Locate the cell with the specified text and output its [X, Y] center coordinate. 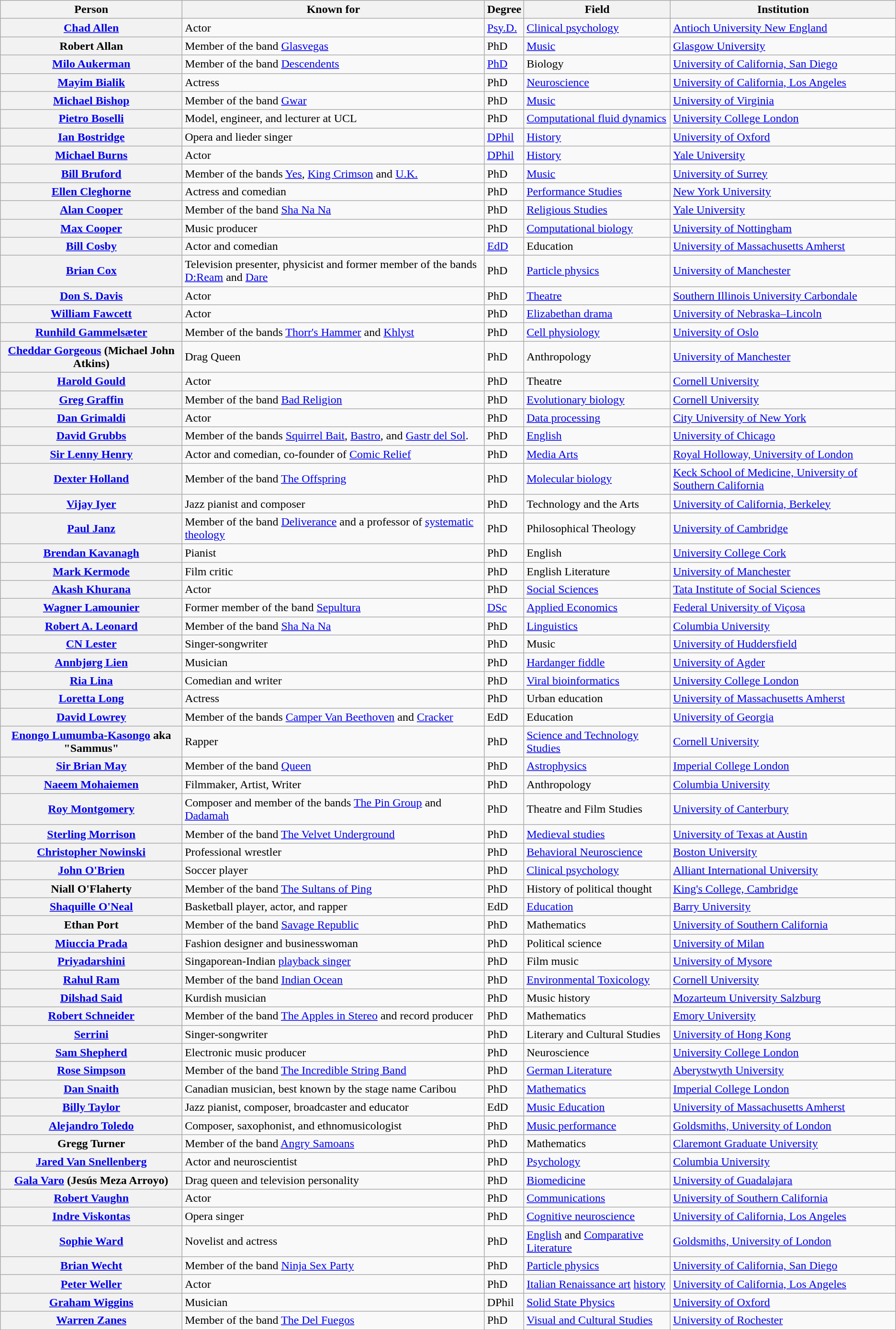
Brendan Kavanagh [91, 553]
Member of the band Queen [334, 766]
Bill Cosby [91, 246]
Solid State Physics [597, 1302]
Actor and comedian, co-founder of Comic Relief [334, 454]
Composer and member of the bands The Pin Group and Dadamah [334, 809]
Member of the bands Yes, King Crimson and U.K. [334, 173]
Rahul Ram [91, 980]
University of Rochester [783, 1320]
English and Comparative Literature [597, 1241]
Cheddar Gorgeous (Michael John Atkins) [91, 357]
University College Cork [783, 553]
King's College, Cambridge [783, 889]
Wagner Lamounier [91, 608]
Biology [597, 64]
Boston University [783, 852]
Canadian musician, best known by the stage name Caribou [334, 1089]
John O'Brien [91, 870]
Roy Montgomery [91, 809]
CN Lester [91, 644]
City University of New York [783, 418]
Filmmaker, Artist, Writer [334, 784]
English Literature [597, 571]
Astrophysics [597, 766]
New York University [783, 191]
Actor and neuroscientist [334, 1162]
Bill Bruford [91, 173]
Ethan Port [91, 925]
Federal University of Viçosa [783, 608]
University of Hong Kong [783, 1034]
Degree [504, 10]
University of California, Berkeley [783, 503]
Linguistics [597, 626]
University of Georgia [783, 717]
University of Virginia [783, 101]
Dilshad Said [91, 998]
Drag queen and television personality [334, 1180]
Mayim Bialik [91, 82]
Aberystwyth University [783, 1071]
Barry University [783, 907]
Alliant International University [783, 870]
Paul Janz [91, 528]
Robert Schneider [91, 1016]
Priyadarshini [91, 961]
Basketball player, actor, and rapper [334, 907]
Glasgow University [783, 46]
University of Nebraska–Lincoln [783, 314]
Emory University [783, 1016]
Comedian and writer [334, 681]
Tata Institute of Social Sciences [783, 590]
Novelist and actress [334, 1241]
Philosophical Theology [597, 528]
Performance Studies [597, 191]
University of Oslo [783, 332]
Don S. Davis [91, 296]
Member of the band Gwar [334, 101]
Brian Wecht [91, 1266]
Science and Technology Studies [597, 742]
Greg Graffin [91, 400]
German Literature [597, 1071]
Model, engineer, and lecturer at UCL [334, 119]
Peter Weller [91, 1284]
University of Agder [783, 662]
Ria Lina [91, 681]
Actor and comedian [334, 246]
Sir Brian May [91, 766]
Enongo Lumumba-Kasongo aka "Sammus" [91, 742]
Visual and Cultural Studies [597, 1320]
Institution [783, 10]
Member of the bands Squirrel Bait, Bastro, and Gastr del Sol. [334, 436]
Gregg Turner [91, 1143]
Television presenter, physicist and former member of the bands D:Ream and Dare [334, 271]
Member of the band The Offspring [334, 479]
Michael Bishop [91, 101]
Former member of the band Sepultura [334, 608]
Evolutionary biology [597, 400]
Robert A. Leonard [91, 626]
Elizabethan drama [597, 314]
Religious Studies [597, 210]
Antioch University New England [783, 28]
Field [597, 10]
Member of the band The Velvet Underground [334, 834]
Music producer [334, 228]
Member of the band Angry Samoans [334, 1143]
Viral bioinformatics [597, 681]
Dan Snaith [91, 1089]
Max Cooper [91, 228]
Hardanger fiddle [597, 662]
University of Guadalajara [783, 1180]
Member of the band Bad Religion [334, 400]
Behavioral Neuroscience [597, 852]
Member of the band The Apples in Stereo and record producer [334, 1016]
University of Huddersfield [783, 644]
Music Education [597, 1107]
Sterling Morrison [91, 834]
University of Chicago [783, 436]
Ellen Cleghorne [91, 191]
Member of the band Ninja Sex Party [334, 1266]
Member of the bands Camper Van Beethoven and Cracker [334, 717]
Italian Renaissance art history [597, 1284]
Rose Simpson [91, 1071]
Alejandro Toledo [91, 1125]
Data processing [597, 418]
Member of the band The Sultans of Ping [334, 889]
DSc [504, 608]
Robert Vaughn [91, 1198]
Brian Cox [91, 271]
Pianist [334, 553]
Cognitive neuroscience [597, 1217]
Professional wrestler [334, 852]
Dan Grimaldi [91, 418]
Singaporean-Indian playback singer [334, 961]
Member of the band Savage Republic [334, 925]
Royal Holloway, University of London [783, 454]
Kurdish musician [334, 998]
History of political thought [597, 889]
Serrini [91, 1034]
Milo Aukerman [91, 64]
Ian Bostridge [91, 137]
University of Canterbury [783, 809]
Michael Burns [91, 155]
Robert Allan [91, 46]
Composer, saxophonist, and ethnomusicologist [334, 1125]
Alan Cooper [91, 210]
Keck School of Medicine, University of Southern California [783, 479]
Rapper [334, 742]
Urban education [597, 699]
Biomedicine [597, 1180]
Akash Khurana [91, 590]
Shaquille O'Neal [91, 907]
Gala Varo (Jesús Meza Arroyo) [91, 1180]
Known for [334, 10]
Loretta Long [91, 699]
Communications [597, 1198]
Member of the band Deliverance and a professor of systematic theology [334, 528]
Actress and comedian [334, 191]
Electronic music producer [334, 1052]
Soccer player [334, 870]
Music performance [597, 1125]
Psychology [597, 1162]
Psy.D. [504, 28]
Billy Taylor [91, 1107]
Warren Zanes [91, 1320]
Molecular biology [597, 479]
Member of the band The Del Fuegos [334, 1320]
Film critic [334, 571]
Harold Gould [91, 381]
Theatre and Film Studies [597, 809]
Political science [597, 943]
Member of the band Indian Ocean [334, 980]
Southern Illinois University Carbondale [783, 296]
Member of the band Descendents [334, 64]
David Grubbs [91, 436]
Jared Van Snellenberg [91, 1162]
Member of the band Glasvegas [334, 46]
University of Cambridge [783, 528]
Literary and Cultural Studies [597, 1034]
Mark Kermode [91, 571]
Music history [597, 998]
Graham Wiggins [91, 1302]
University of Texas at Austin [783, 834]
Opera singer [334, 1217]
Medieval studies [597, 834]
Person [91, 10]
Pietro Boselli [91, 119]
Naeem Mohaiemen [91, 784]
Jazz pianist and composer [334, 503]
Christopher Nowinski [91, 852]
Mozarteum University Salzburg [783, 998]
Chad Allen [91, 28]
Sam Shepherd [91, 1052]
Vijay Iyer [91, 503]
Opera and lieder singer [334, 137]
Member of the band The Incredible String Band [334, 1071]
Member of the bands Thorr's Hammer and Khlyst [334, 332]
Annbjørg Lien [91, 662]
Environmental Toxicology [597, 980]
Indre Viskontas [91, 1217]
Cell physiology [597, 332]
University of Milan [783, 943]
University of Mysore [783, 961]
Dexter Holland [91, 479]
Computational fluid dynamics [597, 119]
Technology and the Arts [597, 503]
Fashion designer and businesswoman [334, 943]
Media Arts [597, 454]
Sir Lenny Henry [91, 454]
University of Nottingham [783, 228]
University of Surrey [783, 173]
Applied Economics [597, 608]
Sophie Ward [91, 1241]
Niall O'Flaherty [91, 889]
David Lowrey [91, 717]
Film music [597, 961]
Claremont Graduate University [783, 1143]
Social Sciences [597, 590]
Computational biology [597, 228]
William Fawcett [91, 314]
Runhild Gammelsæter [91, 332]
Jazz pianist, composer, broadcaster and educator [334, 1107]
Miuccia Prada [91, 943]
Drag Queen [334, 357]
